Return [X, Y] of the center of cell containing provided text 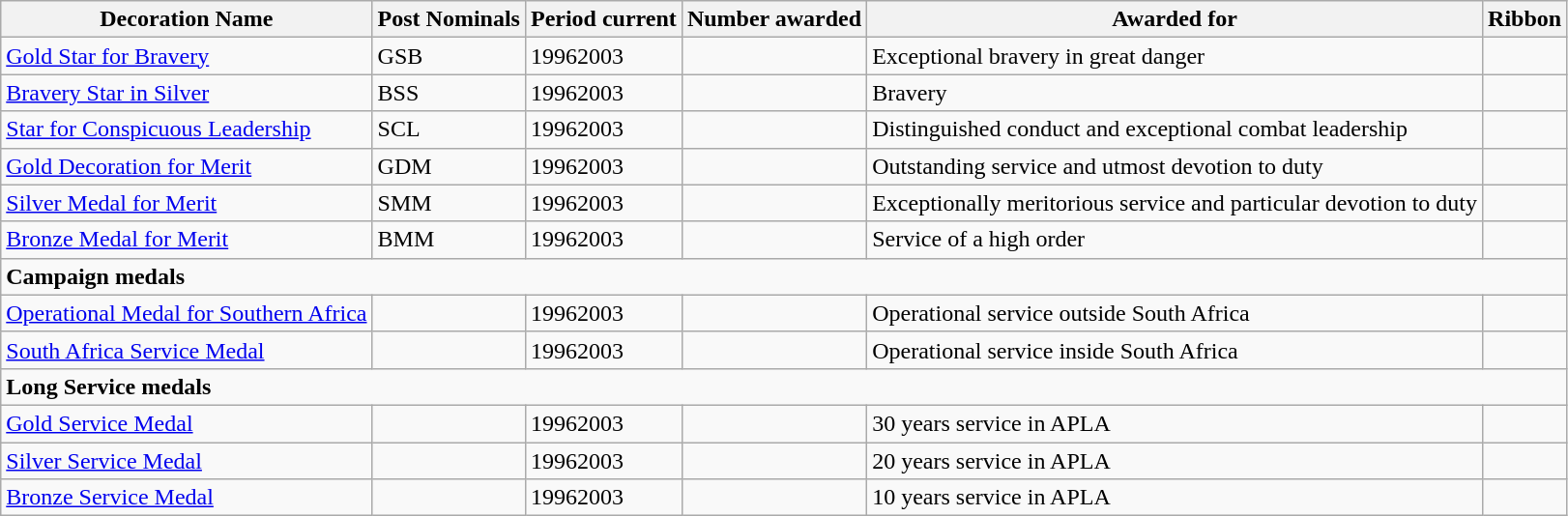
Number awarded [773, 19]
Exceptional bravery in great danger [1176, 56]
Gold Star for Bravery [187, 56]
Long Service medals [784, 387]
Gold Service Medal [187, 423]
10 years service in APLA [1176, 498]
Gold Decoration for Merit [187, 166]
Service of a high order [1176, 240]
Operational service inside South Africa [1176, 350]
Decoration Name [187, 19]
Ribbon [1525, 19]
Operational Medal for Southern Africa [187, 313]
Silver Service Medal [187, 461]
South Africa Service Medal [187, 350]
Awarded for [1176, 19]
Outstanding service and utmost devotion to duty [1176, 166]
Campaign medals [784, 276]
Exceptionally meritorious service and particular devotion to duty [1176, 203]
SMM [449, 203]
GDM [449, 166]
Distinguished conduct and exceptional combat leadership [1176, 129]
Silver Medal for Merit [187, 203]
Post Nominals [449, 19]
Bravery Star in Silver [187, 93]
GSB [449, 56]
Operational service outside South Africa [1176, 313]
Bronze Medal for Merit [187, 240]
BSS [449, 93]
Bravery [1176, 93]
Period current [603, 19]
30 years service in APLA [1176, 423]
Bronze Service Medal [187, 498]
20 years service in APLA [1176, 461]
Star for Conspicuous Leadership [187, 129]
SCL [449, 129]
BMM [449, 240]
